Pinpoint the cell where the given text exists, returning its [X, Y] midpoint coordinate. 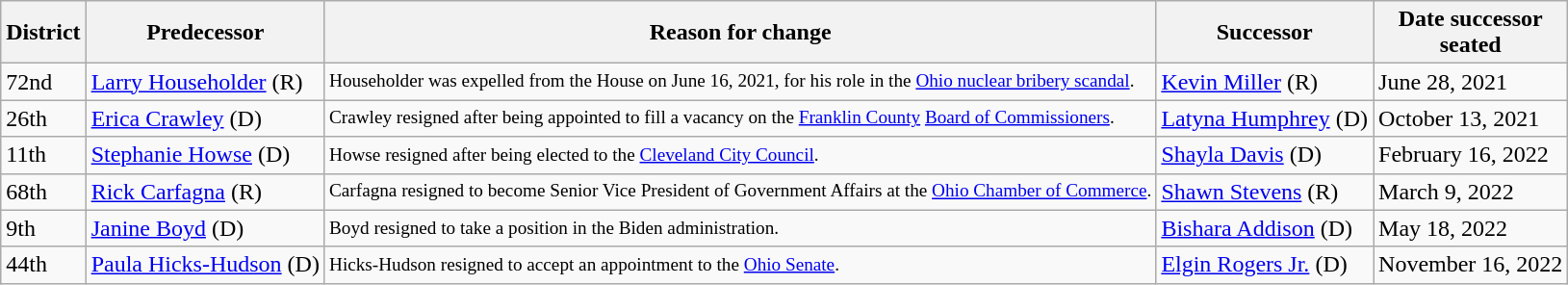
Paula Hicks-Hudson (D) [205, 265]
June 28, 2021 [1471, 82]
Larry Householder (R) [205, 82]
Hicks-Hudson resigned to accept an appointment to the Ohio Senate. [739, 265]
Boyd resigned to take a position in the Biden administration. [739, 228]
Predecessor [205, 33]
Date successorseated [1471, 33]
68th [43, 192]
9th [43, 228]
11th [43, 155]
Latyna Humphrey (D) [1265, 118]
October 13, 2021 [1471, 118]
March 9, 2022 [1471, 192]
Householder was expelled from the House on June 16, 2021, for his role in the Ohio nuclear bribery scandal. [739, 82]
44th [43, 265]
Janine Boyd (D) [205, 228]
Bishara Addison (D) [1265, 228]
Kevin Miller (R) [1265, 82]
District [43, 33]
February 16, 2022 [1471, 155]
Erica Crawley (D) [205, 118]
72nd [43, 82]
Shayla Davis (D) [1265, 155]
Howse resigned after being elected to the Cleveland City Council. [739, 155]
November 16, 2022 [1471, 265]
Reason for change [739, 33]
Stephanie Howse (D) [205, 155]
Rick Carfagna (R) [205, 192]
May 18, 2022 [1471, 228]
Successor [1265, 33]
Elgin Rogers Jr. (D) [1265, 265]
Shawn Stevens (R) [1265, 192]
Crawley resigned after being appointed to fill a vacancy on the Franklin County Board of Commissioners. [739, 118]
26th [43, 118]
Carfagna resigned to become Senior Vice President of Government Affairs at the Ohio Chamber of Commerce. [739, 192]
